Output the [X, Y] coordinate of the center of the cell containing the given text.  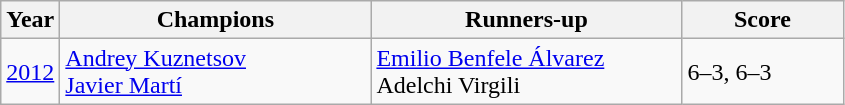
2012 [30, 72]
6–3, 6–3 [762, 72]
Year [30, 20]
Andrey Kuznetsov Javier Martí [216, 72]
Score [762, 20]
Champions [216, 20]
Runners-up [526, 20]
Emilio Benfele Álvarez Adelchi Virgili [526, 72]
